Search for the cell housing the specified text and yield its (x, y) center coordinate. 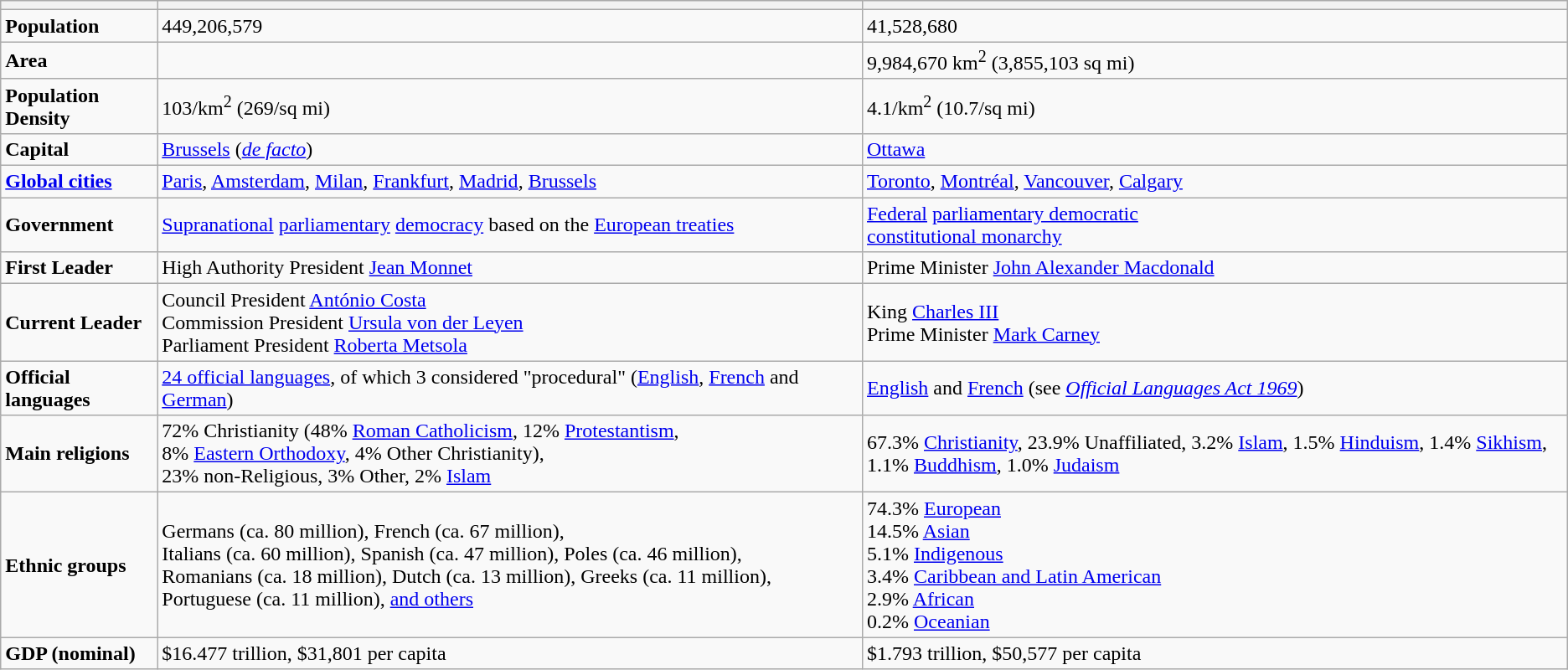
Paris, Amsterdam, Milan, Frankfurt, Madrid, Brussels (510, 182)
72% Christianity (48% Roman Catholicism, 12% Protestantism, 8% Eastern Orthodoxy, 4% Other Christianity), 23% non-Religious, 3% Other, 2% Islam (510, 454)
24 official languages, of which 3 considered "procedural" (English, French and German) (510, 389)
4.1/km2 (10.7/sq mi) (1215, 106)
King Charles IIIPrime Minister Mark Carney (1215, 322)
$1.793 trillion, $50,577 per capita (1215, 653)
Brussels (de facto) (510, 149)
Global cities (79, 182)
Capital (79, 149)
Current Leader (79, 322)
Government (79, 224)
Council President António Costa Commission President Ursula von der Leyen Parliament President Roberta Metsola (510, 322)
74.3% European14.5% Asian5.1% Indigenous3.4% Caribbean and Latin American2.9% African0.2% Oceanian (1215, 564)
High Authority President Jean Monnet (510, 268)
Main religions (79, 454)
$16.477 trillion, $31,801 per capita (510, 653)
Supranational parliamentary democracy based on the European treaties (510, 224)
67.3% Christianity, 23.9% Unaffiliated, 3.2% Islam, 1.5% Hinduism, 1.4% Sikhism, 1.1% Buddhism, 1.0% Judaism (1215, 454)
Population Density (79, 106)
Official languages (79, 389)
Area (79, 60)
First Leader (79, 268)
9,984,670 km2 (3,855,103 sq mi) (1215, 60)
English and French (see Official Languages Act 1969) (1215, 389)
Ethnic groups (79, 564)
103/km2 (269/sq mi) (510, 106)
Population (79, 26)
Federal parliamentary democraticconstitutional monarchy (1215, 224)
41,528,680 (1215, 26)
Toronto, Montréal, Vancouver, Calgary (1215, 182)
449,206,579 (510, 26)
Ottawa (1215, 149)
GDP (nominal) (79, 653)
Prime Minister John Alexander Macdonald (1215, 268)
